Search for the cell housing the specified text and yield its (x, y) center coordinate. 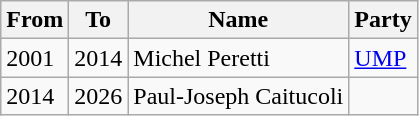
UMP (383, 58)
From (35, 20)
Paul-Joseph Caitucoli (238, 96)
Party (383, 20)
2001 (35, 58)
To (98, 20)
2026 (98, 96)
Michel Peretti (238, 58)
Name (238, 20)
